Determine the (x, y) coordinate at the center of the cell enclosing the given text.  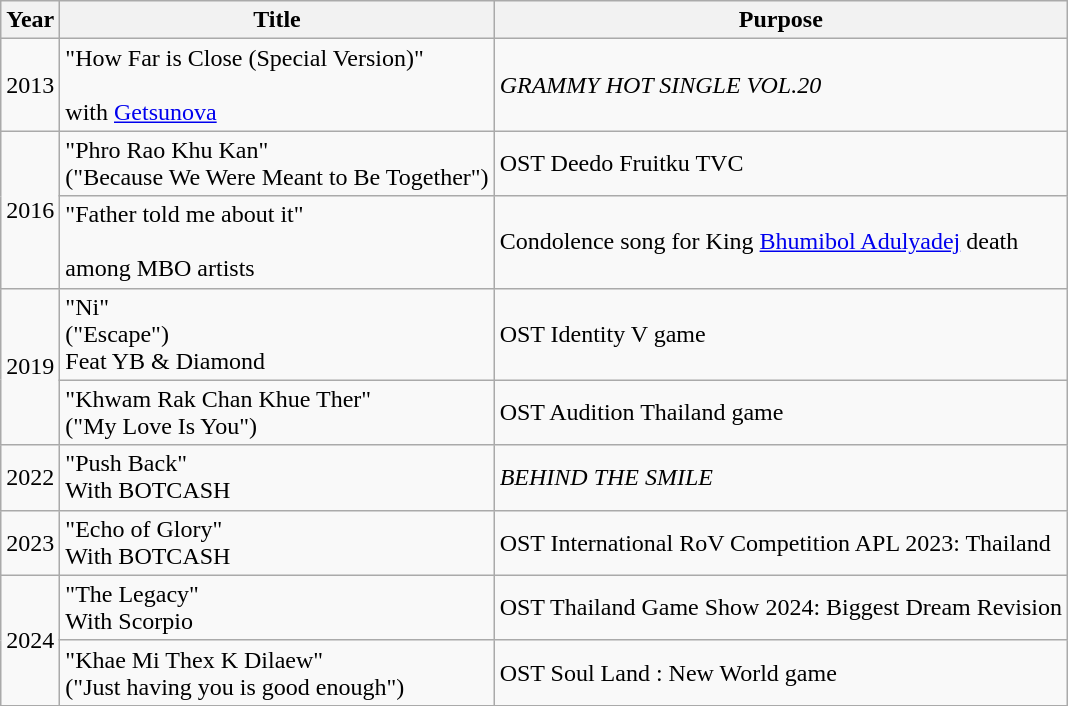
2022 (30, 478)
2024 (30, 640)
2013 (30, 85)
"Khae Mi Thex K Dilaew" ("Just having you is good enough") (277, 672)
"Echo of Glory" With BOTCASH (277, 542)
"Phro Rao Khu Kan" ("Because We Were Meant to Be Together") (277, 164)
OST Audition Thailand game (780, 412)
Title (277, 20)
"Ni" ("Escape")Feat YB & Diamond (277, 334)
"How Far is Close (Special Version)" with Getsunova (277, 85)
Condolence song for King Bhumibol Adulyadej death (780, 242)
GRAMMY HOT SINGLE VOL.20 (780, 85)
"The Legacy" With Scorpio (277, 608)
OST Identity V game (780, 334)
OST Soul Land : New World game (780, 672)
"Push Back" With BOTCASH (277, 478)
Year (30, 20)
Purpose (780, 20)
"Khwam Rak Chan Khue Ther" ("My Love Is You") (277, 412)
OST International RoV Competition APL 2023: Thailand (780, 542)
BEHIND THE SMILE (780, 478)
"Father told me about it" among MBO artists (277, 242)
OST Deedo Fruitku TVC (780, 164)
2023 (30, 542)
2019 (30, 366)
2016 (30, 210)
OST Thailand Game Show 2024: Biggest Dream Revision (780, 608)
